Return (x, y) of the center of cell containing provided text 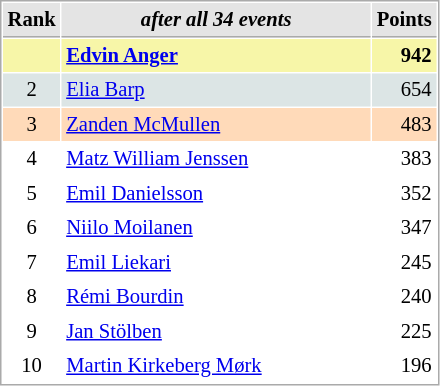
Martin Kirkeberg Mørk (216, 366)
347 (404, 228)
654 (404, 90)
Rank (32, 20)
Emil Danielsson (216, 194)
Rémi Bourdin (216, 296)
2 (32, 90)
Points (404, 20)
Niilo Moilanen (216, 228)
240 (404, 296)
383 (404, 158)
Zanden McMullen (216, 124)
196 (404, 366)
352 (404, 194)
10 (32, 366)
942 (404, 56)
Edvin Anger (216, 56)
Emil Liekari (216, 262)
6 (32, 228)
Elia Barp (216, 90)
5 (32, 194)
Jan Stölben (216, 332)
after all 34 events (216, 20)
225 (404, 332)
7 (32, 262)
9 (32, 332)
245 (404, 262)
3 (32, 124)
483 (404, 124)
4 (32, 158)
Matz William Jenssen (216, 158)
8 (32, 296)
